Detect which cell encompasses the target text, then output its [x, y] center coordinate. 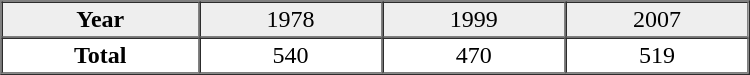
Year [101, 20]
Total [101, 56]
2007 [656, 20]
1978 [290, 20]
470 [474, 56]
519 [656, 56]
1999 [474, 20]
540 [290, 56]
